Return the [X, Y] coordinate for the center point of the cell that contains the specified text.  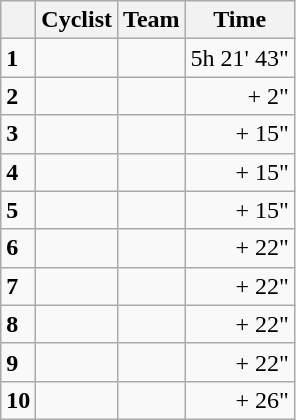
7 [18, 286]
8 [18, 324]
9 [18, 362]
+ 26" [240, 400]
10 [18, 400]
5h 21' 43" [240, 58]
1 [18, 58]
6 [18, 248]
5 [18, 210]
+ 2" [240, 96]
Cyclist [77, 20]
Time [240, 20]
2 [18, 96]
3 [18, 134]
Team [152, 20]
4 [18, 172]
